Output the (X, Y) coordinate of the center of the cell containing the given text.  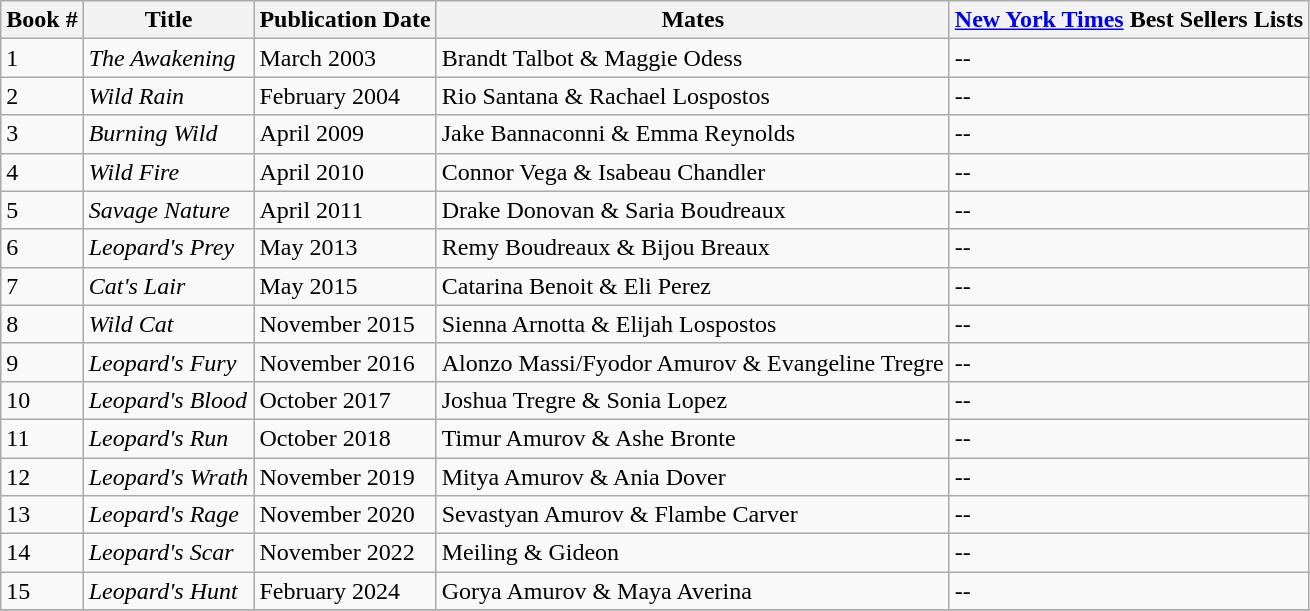
8 (42, 324)
Gorya Amurov & Maya Averina (692, 591)
February 2004 (345, 96)
Jake Bannaconni & Emma Reynolds (692, 134)
Sienna Arnotta & Elijah Lospostos (692, 324)
November 2022 (345, 553)
6 (42, 248)
Leopard's Scar (168, 553)
11 (42, 438)
November 2020 (345, 515)
2 (42, 96)
9 (42, 362)
The Awakening (168, 58)
Remy Boudreaux & Bijou Breaux (692, 248)
14 (42, 553)
13 (42, 515)
Wild Rain (168, 96)
Sevastyan Amurov & Flambe Carver (692, 515)
Mitya Amurov & Ania Dover (692, 477)
4 (42, 172)
Burning Wild (168, 134)
10 (42, 400)
October 2017 (345, 400)
1 (42, 58)
Leopard's Wrath (168, 477)
Leopard's Prey (168, 248)
November 2015 (345, 324)
Leopard's Rage (168, 515)
Timur Amurov & Ashe Bronte (692, 438)
Cat's Lair (168, 286)
April 2011 (345, 210)
Leopard's Hunt (168, 591)
15 (42, 591)
April 2010 (345, 172)
Book # (42, 20)
Publication Date (345, 20)
November 2016 (345, 362)
12 (42, 477)
Drake Donovan & Saria Boudreaux (692, 210)
Meiling & Gideon (692, 553)
May 2015 (345, 286)
October 2018 (345, 438)
May 2013 (345, 248)
April 2009 (345, 134)
November 2019 (345, 477)
Wild Fire (168, 172)
Wild Cat (168, 324)
Leopard's Run (168, 438)
Savage Nature (168, 210)
New York Times Best Sellers Lists (1128, 20)
Title (168, 20)
Catarina Benoit & Eli Perez (692, 286)
3 (42, 134)
Mates (692, 20)
Rio Santana & Rachael Lospostos (692, 96)
Alonzo Massi/Fyodor Amurov & Evangeline Tregre (692, 362)
Leopard's Blood (168, 400)
March 2003 (345, 58)
February 2024 (345, 591)
5 (42, 210)
Joshua Tregre & Sonia Lopez (692, 400)
Brandt Talbot & Maggie Odess (692, 58)
Leopard's Fury (168, 362)
Connor Vega & Isabeau Chandler (692, 172)
7 (42, 286)
